Capture the cell that displays the provided text and extract its (X, Y) central coordinate. 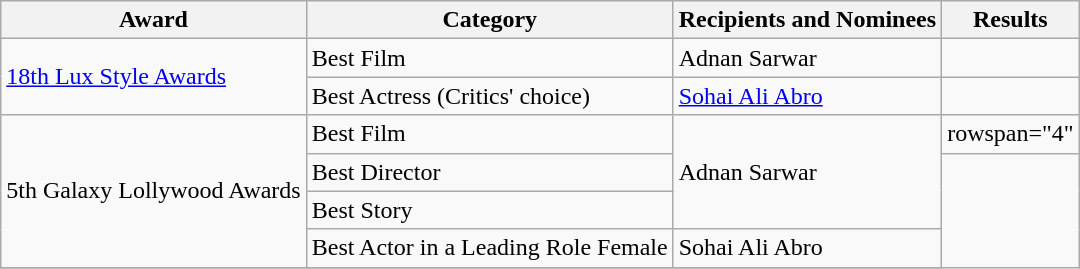
Award (154, 20)
Best Director (490, 172)
Best Actor in a Leading Role Female (490, 248)
Category (490, 20)
Best Story (490, 210)
rowspan="4" (1011, 134)
Best Actress (Critics' choice) (490, 96)
5th Galaxy Lollywood Awards (154, 191)
Recipients and Nominees (807, 20)
Results (1011, 20)
18th Lux Style Awards (154, 77)
